Detect which cell encompasses the target text, then output its (x, y) center coordinate. 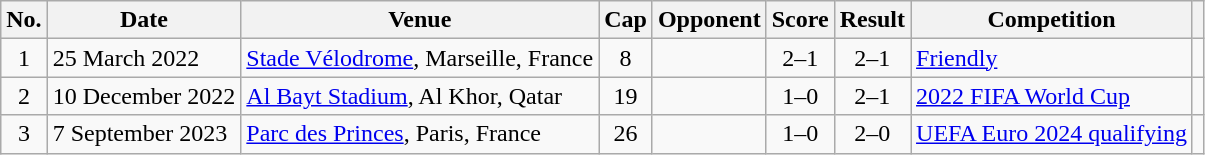
3 (24, 134)
2–0 (872, 134)
Al Bayt Stadium, Al Khor, Qatar (420, 96)
Competition (1052, 20)
Result (872, 20)
Venue (420, 20)
10 December 2022 (144, 96)
1 (24, 58)
Friendly (1052, 58)
No. (24, 20)
UEFA Euro 2024 qualifying (1052, 134)
7 September 2023 (144, 134)
Opponent (709, 20)
8 (626, 58)
26 (626, 134)
25 March 2022 (144, 58)
2022 FIFA World Cup (1052, 96)
2 (24, 96)
Score (800, 20)
Stade Vélodrome, Marseille, France (420, 58)
19 (626, 96)
Cap (626, 20)
Date (144, 20)
Parc des Princes, Paris, France (420, 134)
